Determine the [X, Y] coordinate at the center of the cell enclosing the given text.  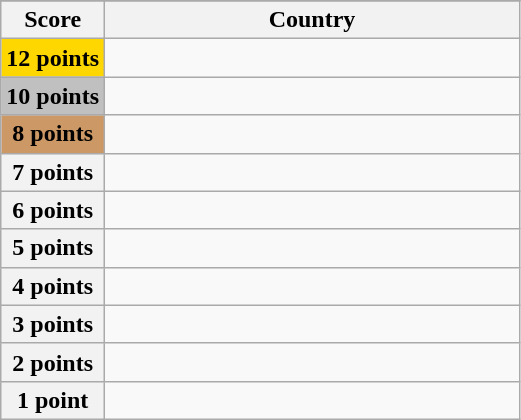
3 points [53, 324]
12 points [53, 58]
10 points [53, 96]
2 points [53, 362]
6 points [53, 210]
4 points [53, 286]
5 points [53, 248]
1 point [53, 400]
Score [53, 20]
Country [312, 20]
7 points [53, 172]
8 points [53, 134]
